Output the (X, Y) coordinate of the center of the cell containing the given text.  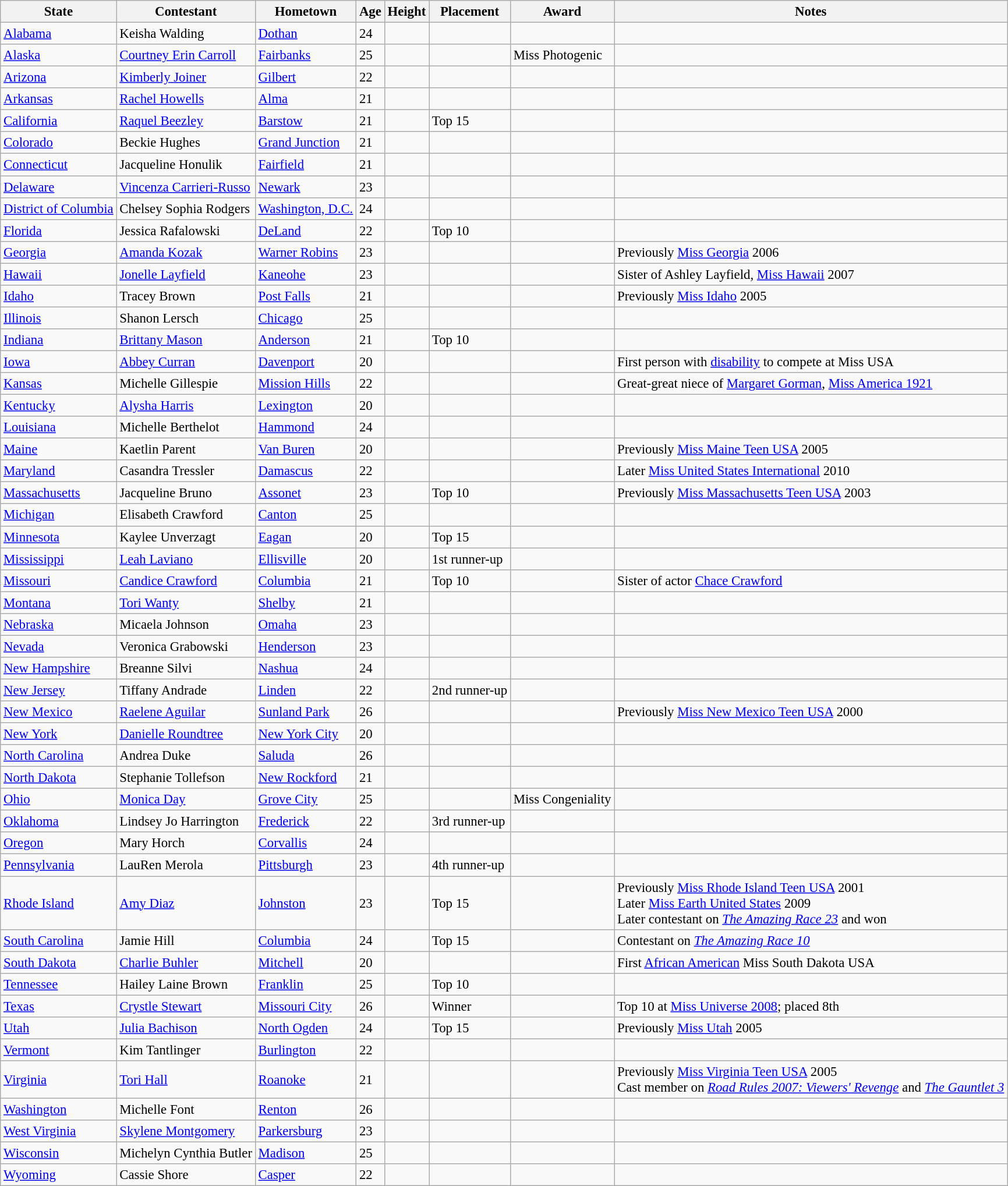
Franklin (305, 984)
Grand Junction (305, 143)
Warner Robins (305, 252)
Rachel Howells (186, 99)
Contestant (186, 12)
Florida (58, 231)
Washington, D.C. (305, 208)
Shelby (305, 603)
Barstow (305, 121)
2nd runner-up (470, 690)
Dothan (305, 34)
3rd runner-up (470, 822)
Ellisville (305, 559)
First person with disability to compete at Miss USA (811, 362)
West Virginia (58, 1131)
Louisiana (58, 427)
Michelle Berthelot (186, 427)
Keisha Walding (186, 34)
Pittsburgh (305, 865)
New Mexico (58, 712)
Raquel Beezley (186, 121)
Burlington (305, 1050)
Wyoming (58, 1175)
Leah Laviano (186, 559)
Award (562, 12)
Post Falls (305, 296)
California (58, 121)
Illinois (58, 318)
Frederick (305, 822)
Henderson (305, 646)
Casper (305, 1175)
Alaska (58, 55)
Chelsey Sophia Rodgers (186, 208)
Mary Horch (186, 844)
Casandra Tressler (186, 471)
Previously Miss Georgia 2006 (811, 252)
Skylene Montgomery (186, 1131)
Notes (811, 12)
Nevada (58, 646)
North Dakota (58, 778)
Kimberly Joiner (186, 77)
Age (370, 12)
Monica Day (186, 799)
Virginia (58, 1079)
Miss Photogenic (562, 55)
4th runner-up (470, 865)
Pennsylvania (58, 865)
Tiffany Andrade (186, 690)
Winner (470, 1006)
Canton (305, 515)
Julia Bachison (186, 1028)
Vincenza Carrieri-Russo (186, 187)
Washington (58, 1109)
Miss Congeniality (562, 799)
Andrea Duke (186, 756)
1st runner-up (470, 559)
Tennessee (58, 984)
Eagan (305, 537)
New Jersey (58, 690)
Crystle Stewart (186, 1006)
Placement (470, 12)
Montana (58, 603)
Mississippi (58, 559)
Tori Hall (186, 1079)
Nashua (305, 668)
Saluda (305, 756)
Grove City (305, 799)
Micaela Johnson (186, 625)
DeLand (305, 231)
Michelle Font (186, 1109)
Texas (58, 1006)
Brittany Mason (186, 340)
Charlie Buhler (186, 962)
Minnesota (58, 537)
Top 10 at Miss Universe 2008; placed 8th (811, 1006)
Stephanie Tollefson (186, 778)
Parkersburg (305, 1131)
Mission Hills (305, 384)
Kim Tantlinger (186, 1050)
Arizona (58, 77)
Alabama (58, 34)
Hometown (305, 12)
Anderson (305, 340)
New Rockford (305, 778)
Alysha Harris (186, 406)
Assonet (305, 493)
Connecticut (58, 165)
Corvallis (305, 844)
Kaetlin Parent (186, 449)
Oregon (58, 844)
Kaneohe (305, 274)
Iowa (58, 362)
Height (406, 12)
North Carolina (58, 756)
Newark (305, 187)
South Dakota (58, 962)
Ohio (58, 799)
Previously Miss Utah 2005 (811, 1028)
Sister of actor Chace Crawford (811, 580)
Colorado (58, 143)
Previously Miss Massachusetts Teen USA 2003 (811, 493)
Tori Wanty (186, 603)
Sister of Ashley Layfield, Miss Hawaii 2007 (811, 274)
New Hampshire (58, 668)
New York (58, 734)
North Ogden (305, 1028)
Damascus (305, 471)
Van Buren (305, 449)
Jessica Rafalowski (186, 231)
Hammond (305, 427)
Abbey Curran (186, 362)
Roanoke (305, 1079)
District of Columbia (58, 208)
Lindsey Jo Harrington (186, 822)
State (58, 12)
Oklahoma (58, 822)
Cassie Shore (186, 1175)
Michigan (58, 515)
South Carolina (58, 940)
Courtney Erin Carroll (186, 55)
Missouri (58, 580)
Previously Miss Idaho 2005 (811, 296)
Hawaii (58, 274)
Madison (305, 1153)
Previously Miss Maine Teen USA 2005 (811, 449)
Previously Miss Rhode Island Teen USA 2001Later Miss Earth United States 2009Later contestant on The Amazing Race 23 and won (811, 903)
Jacqueline Bruno (186, 493)
Previously Miss New Mexico Teen USA 2000 (811, 712)
LauRen Merola (186, 865)
Vermont (58, 1050)
Davenport (305, 362)
Beckie Hughes (186, 143)
Kentucky (58, 406)
Hailey Laine Brown (186, 984)
Amanda Kozak (186, 252)
Delaware (58, 187)
Kaylee Unverzagt (186, 537)
Chicago (305, 318)
Missouri City (305, 1006)
Jamie Hill (186, 940)
Rhode Island (58, 903)
Great-great niece of Margaret Gorman, Miss America 1921 (811, 384)
Fairbanks (305, 55)
Jonelle Layfield (186, 274)
Michelle Gillespie (186, 384)
Gilbert (305, 77)
Elisabeth Crawford (186, 515)
Renton (305, 1109)
First African American Miss South Dakota USA (811, 962)
Raelene Aguilar (186, 712)
Mitchell (305, 962)
Previously Miss Virginia Teen USA 2005Cast member on Road Rules 2007: Viewers' Revenge and The Gauntlet 3 (811, 1079)
New York City (305, 734)
Tracey Brown (186, 296)
Arkansas (58, 99)
Massachusetts (58, 493)
Maine (58, 449)
Johnston (305, 903)
Breanne Silvi (186, 668)
Contestant on The Amazing Race 10 (811, 940)
Lexington (305, 406)
Maryland (58, 471)
Alma (305, 99)
Kansas (58, 384)
Jacqueline Honulik (186, 165)
Georgia (58, 252)
Nebraska (58, 625)
Later Miss United States International 2010 (811, 471)
Utah (58, 1028)
Veronica Grabowski (186, 646)
Danielle Roundtree (186, 734)
Sunland Park (305, 712)
Linden (305, 690)
Fairfield (305, 165)
Michelyn Cynthia Butler (186, 1153)
Idaho (58, 296)
Wisconsin (58, 1153)
Shanon Lersch (186, 318)
Candice Crawford (186, 580)
Indiana (58, 340)
Amy Diaz (186, 903)
Omaha (305, 625)
